From the cell containing the given text, extract its center point as [x, y] coordinate. 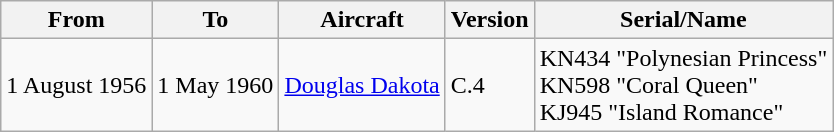
To [216, 20]
Version [490, 20]
Aircraft [362, 20]
Douglas Dakota [362, 85]
Serial/Name [684, 20]
C.4 [490, 85]
1 August 1956 [76, 85]
From [76, 20]
1 May 1960 [216, 85]
KN434 "Polynesian Princess" KN598 "Coral Queen" KJ945 "Island Romance" [684, 85]
